Find where the given text appears and provide that cell's center as [X, Y] coordinate. 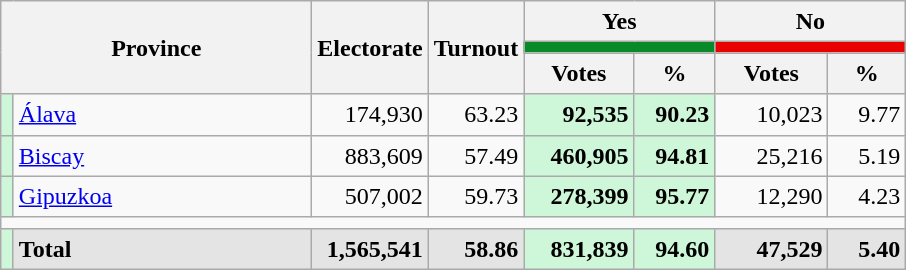
Province [156, 48]
460,905 [579, 156]
95.77 [674, 196]
No [810, 22]
174,930 [370, 114]
Álava [162, 114]
92,535 [579, 114]
59.73 [476, 196]
9.77 [867, 114]
Biscay [162, 156]
12,290 [772, 196]
Gipuzkoa [162, 196]
Turnout [476, 48]
25,216 [772, 156]
Total [162, 248]
63.23 [476, 114]
5.40 [867, 248]
47,529 [772, 248]
831,839 [579, 248]
94.81 [674, 156]
10,023 [772, 114]
883,609 [370, 156]
Electorate [370, 48]
58.86 [476, 248]
5.19 [867, 156]
94.60 [674, 248]
507,002 [370, 196]
Yes [620, 22]
278,399 [579, 196]
57.49 [476, 156]
4.23 [867, 196]
1,565,541 [370, 248]
90.23 [674, 114]
